Locate the cell with the specified text and output its [X, Y] center coordinate. 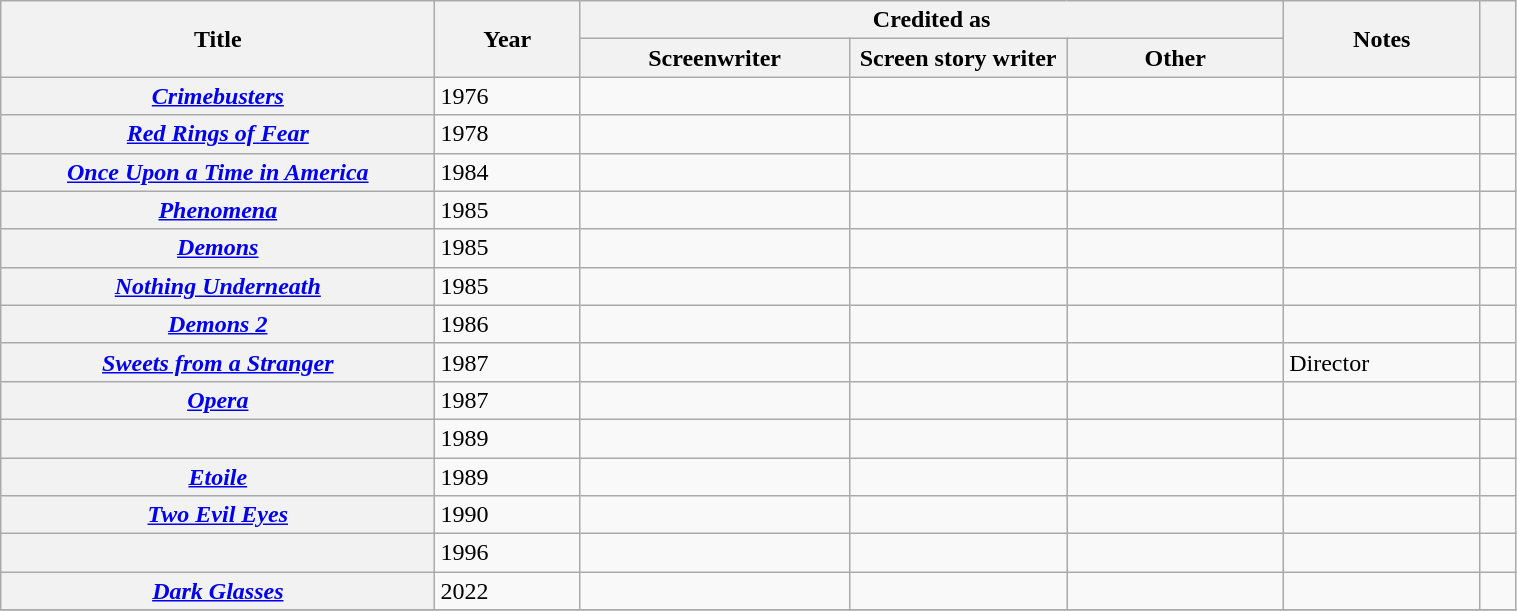
2022 [508, 591]
Sweets from a Stranger [218, 362]
Other [1176, 58]
Dark Glasses [218, 591]
1986 [508, 324]
1976 [508, 96]
1990 [508, 515]
1978 [508, 134]
Phenomena [218, 210]
Credited as [932, 20]
Demons 2 [218, 324]
Screenwriter [715, 58]
Nothing Underneath [218, 286]
Red Rings of Fear [218, 134]
Director [1382, 362]
Notes [1382, 39]
Two Evil Eyes [218, 515]
Title [218, 39]
Screen story writer [958, 58]
Once Upon a Time in America [218, 172]
Etoile [218, 477]
1984 [508, 172]
1996 [508, 553]
Crimebusters [218, 96]
Opera [218, 400]
Demons [218, 248]
Year [508, 39]
